For the text-containing cell, return its midpoint in (X, Y) coordinate format. 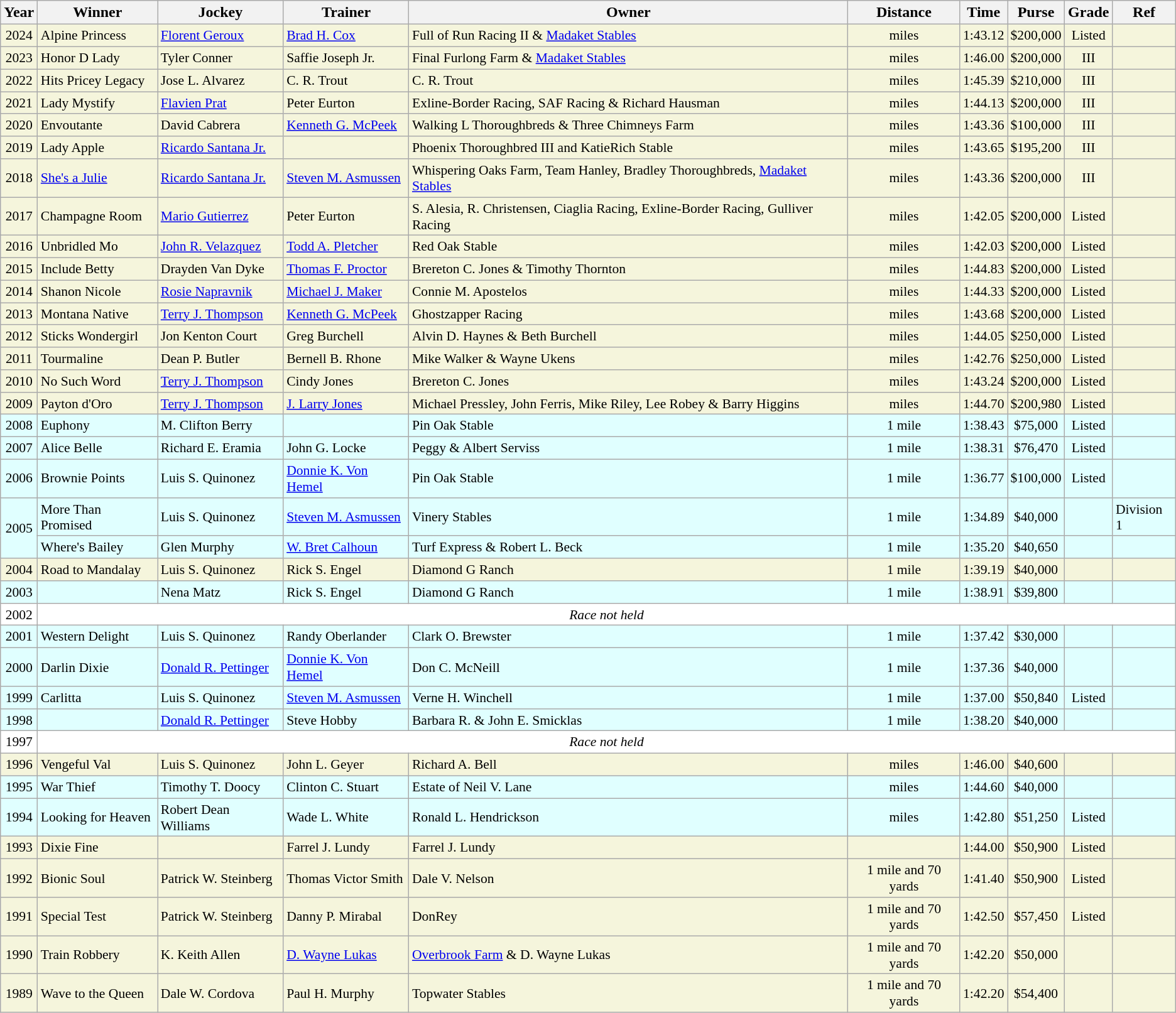
1:42.05 (984, 216)
Michael J. Maker (346, 291)
Trainer (346, 13)
John L. Geyer (346, 764)
Randy Oberlander (346, 637)
Wave to the Queen (98, 994)
$50,000 (1037, 955)
Tourmaline (98, 359)
Dean P. Butler (220, 359)
Looking for Heaven (98, 818)
Thomas Victor Smith (346, 878)
$51,250 (1037, 818)
1:44.70 (984, 403)
1:34.89 (984, 516)
Exline-Border Racing, SAF Racing & Richard Hausman (628, 103)
2002 (19, 614)
$40,600 (1037, 764)
1:41.40 (984, 878)
$57,450 (1037, 917)
Time (984, 13)
Mario Gutierrez (220, 216)
1:44.33 (984, 291)
1:37.36 (984, 667)
Full of Run Racing II & Madaket Stables (628, 36)
Distance (904, 13)
2009 (19, 403)
Darlin Dixie (98, 667)
Paul H. Murphy (346, 994)
No Such Word (98, 381)
Verne H. Winchell (628, 698)
David Cabrera (220, 125)
Bernell B. Rhone (346, 359)
2020 (19, 125)
Special Test (98, 917)
Michael Pressley, John Ferris, Mike Riley, Lee Robey & Barry Higgins (628, 403)
Lady Mystify (98, 103)
Vinery Stables (628, 516)
Payton d'Oro (98, 403)
1994 (19, 818)
Clark O. Brewster (628, 637)
2011 (19, 359)
Mike Walker & Wayne Ukens (628, 359)
Jockey (220, 13)
John R. Velazquez (220, 247)
K. Keith Allen (220, 955)
Glen Murphy (220, 547)
Dale W. Cordova (220, 994)
Danny P. Mirabal (346, 917)
Drayden Van Dyke (220, 269)
Connie M. Apostelos (628, 291)
Peggy & Albert Serviss (628, 448)
2021 (19, 103)
Tyler Conner (220, 58)
Alpine Princess (98, 36)
Division 1 (1144, 516)
Todd A. Pletcher (346, 247)
$40,650 (1037, 547)
2001 (19, 637)
2006 (19, 479)
Where's Bailey (98, 547)
$54,400 (1037, 994)
1:44.05 (984, 336)
Ronald L. Hendrickson (628, 818)
1:42.76 (984, 359)
1995 (19, 787)
Owner (628, 13)
Wade L. White (346, 818)
1998 (19, 720)
Nena Matz (220, 592)
1:45.39 (984, 80)
2000 (19, 667)
1:44.83 (984, 269)
Sticks Wondergirl (98, 336)
Train Robbery (98, 955)
1992 (19, 878)
$195,200 (1037, 148)
2018 (19, 178)
$75,000 (1037, 426)
Timothy T. Doocy (220, 787)
1:35.20 (984, 547)
Red Oak Stable (628, 247)
2008 (19, 426)
1:38.91 (984, 592)
$210,000 (1037, 80)
2004 (19, 570)
1:38.31 (984, 448)
Include Betty (98, 269)
1996 (19, 764)
Robert Dean Williams (220, 818)
Steve Hobby (346, 720)
Hits Pricey Legacy (98, 80)
2013 (19, 314)
Dale V. Nelson (628, 878)
1989 (19, 994)
1:37.00 (984, 698)
Walking L Thoroughbreds & Three Chimneys Farm (628, 125)
Jon Kenton Court (220, 336)
Brereton C. Jones & Timothy Thornton (628, 269)
$200,980 (1037, 403)
1:36.77 (984, 479)
Richard E. Eramia (220, 448)
D. Wayne Lukas (346, 955)
$30,000 (1037, 637)
1991 (19, 917)
W. Bret Calhoun (346, 547)
Western Delight (98, 637)
2010 (19, 381)
Topwater Stables (628, 994)
Jose L. Alvarez (220, 80)
Vengeful Val (98, 764)
Phoenix Thoroughbred III and KatieRich Stable (628, 148)
1997 (19, 742)
Thomas F. Proctor (346, 269)
Winner (98, 13)
Richard A. Bell (628, 764)
Final Furlong Farm & Madaket Stables (628, 58)
2016 (19, 247)
Grade (1089, 13)
John G. Locke (346, 448)
J. Larry Jones (346, 403)
Whispering Oaks Farm, Team Hanley, Bradley Thoroughbreds, Madaket Stables (628, 178)
Barbara R. & John E. Smicklas (628, 720)
Clinton C. Stuart (346, 787)
Honor D Lady (98, 58)
1:39.19 (984, 570)
2014 (19, 291)
Shanon Nicole (98, 291)
Overbrook Farm & D. Wayne Lukas (628, 955)
$50,840 (1037, 698)
1:42.80 (984, 818)
2019 (19, 148)
$76,470 (1037, 448)
Year (19, 13)
Alice Belle (98, 448)
1:43.68 (984, 314)
1:37.42 (984, 637)
Cindy Jones (346, 381)
Ghostzapper Racing (628, 314)
Florent Geroux (220, 36)
2022 (19, 80)
1:44.00 (984, 848)
2015 (19, 269)
1:44.60 (984, 787)
DonRey (628, 917)
Montana Native (98, 314)
Saffie Joseph Jr. (346, 58)
1:43.24 (984, 381)
2007 (19, 448)
$39,800 (1037, 592)
Road to Mandalay (98, 570)
Lady Apple (98, 148)
Alvin D. Haynes & Beth Burchell (628, 336)
Bionic Soul (98, 878)
Champagne Room (98, 216)
1999 (19, 698)
More Than Promised (98, 516)
1993 (19, 848)
Greg Burchell (346, 336)
2023 (19, 58)
1990 (19, 955)
She's a Julie (98, 178)
S. Alesia, R. Christensen, Ciaglia Racing, Exline-Border Racing, Gulliver Racing (628, 216)
1:44.13 (984, 103)
1:42.50 (984, 917)
Ref (1144, 13)
1:38.20 (984, 720)
Dixie Fine (98, 848)
War Thief (98, 787)
Brownie Points (98, 479)
Brad H. Cox (346, 36)
1:43.65 (984, 148)
Rosie Napravnik (220, 291)
Envoutante (98, 125)
Turf Express & Robert L. Beck (628, 547)
2017 (19, 216)
1:43.12 (984, 36)
2012 (19, 336)
Flavien Prat (220, 103)
2003 (19, 592)
Estate of Neil V. Lane (628, 787)
M. Clifton Berry (220, 426)
Unbridled Mo (98, 247)
Purse (1037, 13)
Carlitta (98, 698)
Brereton C. Jones (628, 381)
1:38.43 (984, 426)
1:42.03 (984, 247)
2024 (19, 36)
2005 (19, 528)
Euphony (98, 426)
Don C. McNeill (628, 667)
